Return (x, y) of the center of cell containing provided text 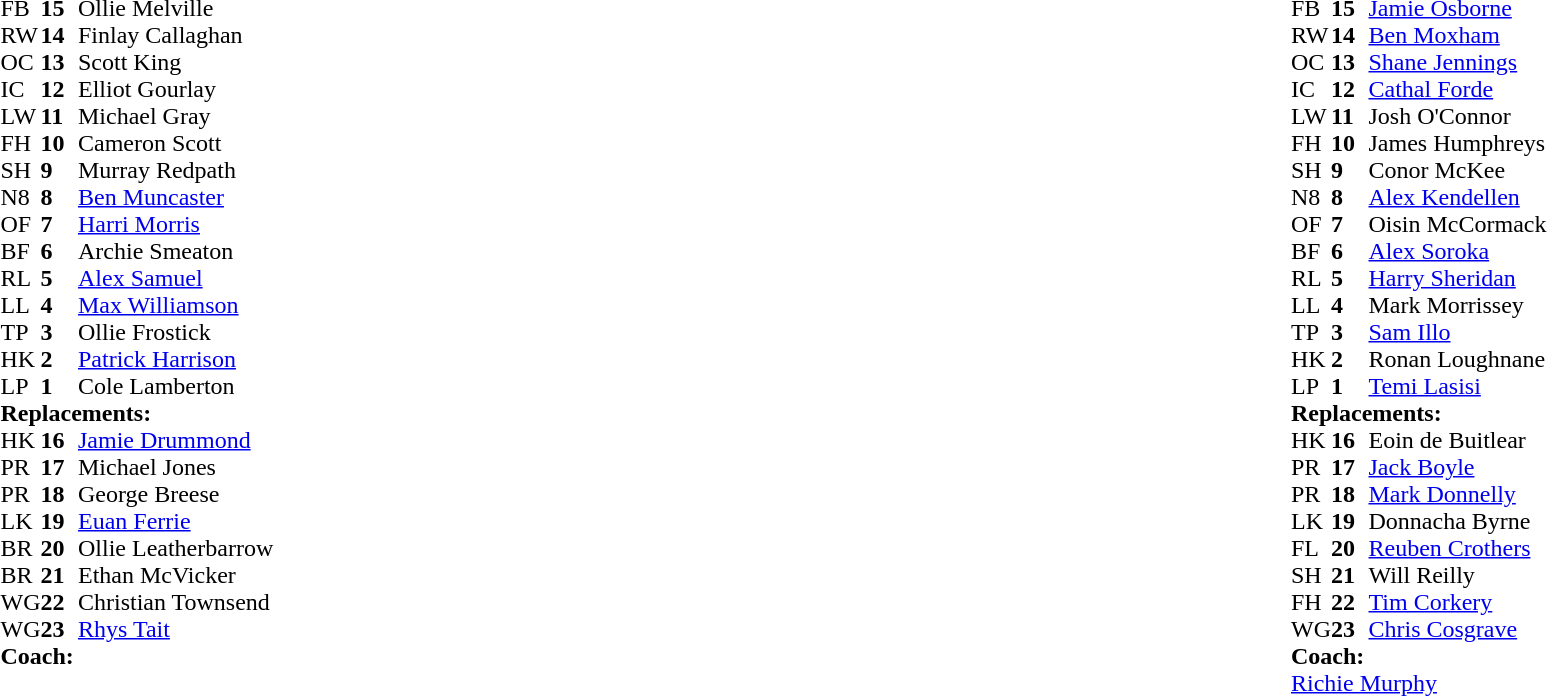
Alex Soroka (1457, 252)
Archie Smeaton (176, 252)
Donnacha Byrne (1457, 522)
Oisin McCormack (1457, 224)
Alex Kendellen (1457, 198)
Chris Cosgrave (1457, 630)
Jamie Drummond (176, 440)
Cole Lamberton (176, 386)
Temi Lasisi (1457, 386)
Will Reilly (1457, 576)
Cathal Forde (1457, 90)
Tim Corkery (1457, 602)
Murray Redpath (176, 170)
Michael Gray (176, 116)
Ethan McVicker (176, 576)
Cameron Scott (176, 144)
George Breese (176, 494)
Euan Ferrie (176, 522)
Christian Townsend (176, 602)
Josh O'Connor (1457, 116)
FL (1311, 548)
Mark Morrissey (1457, 306)
Harry Sheridan (1457, 278)
Michael Jones (176, 468)
Finlay Callaghan (176, 36)
Sam Illo (1457, 332)
Ben Muncaster (176, 198)
Max Williamson (176, 306)
Alex Samuel (176, 278)
Ollie Frostick (176, 332)
Reuben Crothers (1457, 548)
Harri Morris (176, 224)
Ollie Leatherbarrow (176, 548)
Jack Boyle (1457, 468)
James Humphreys (1457, 144)
Ronan Loughnane (1457, 360)
Scott King (176, 62)
Ben Moxham (1457, 36)
Conor McKee (1457, 170)
Rhys Tait (176, 630)
Eoin de Buitlear (1457, 440)
Patrick Harrison (176, 360)
Elliot Gourlay (176, 90)
Shane Jennings (1457, 62)
Mark Donnelly (1457, 494)
